Return the [X, Y] coordinate for the center point of the cell that contains the specified text.  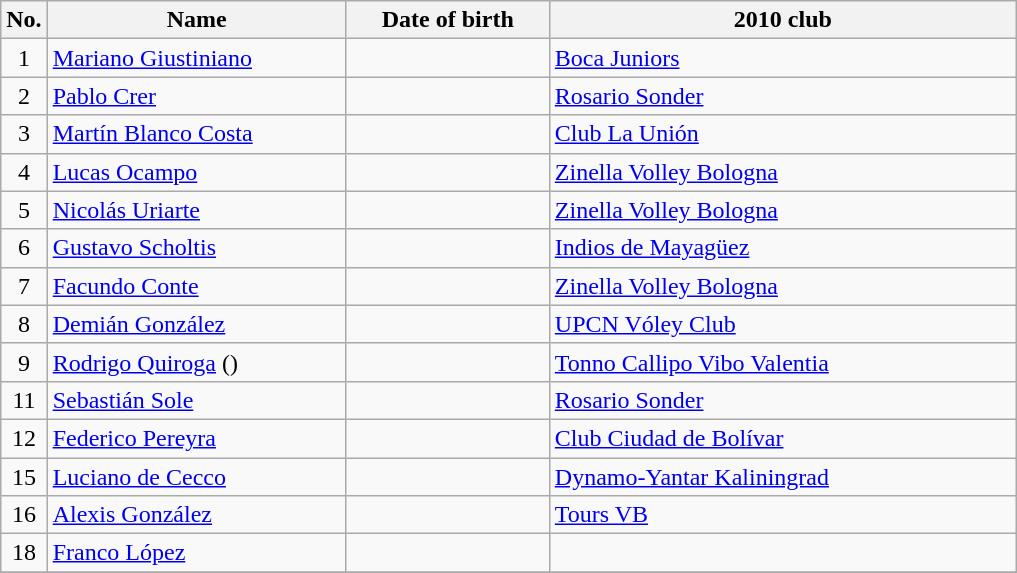
Gustavo Scholtis [196, 248]
Lucas Ocampo [196, 172]
Federico Pereyra [196, 438]
2010 club [782, 20]
Tonno Callipo Vibo Valentia [782, 362]
Mariano Giustiniano [196, 58]
6 [24, 248]
Franco López [196, 553]
No. [24, 20]
8 [24, 324]
Name [196, 20]
18 [24, 553]
Martín Blanco Costa [196, 134]
Club Ciudad de Bolívar [782, 438]
Sebastián Sole [196, 400]
Luciano de Cecco [196, 477]
3 [24, 134]
12 [24, 438]
4 [24, 172]
11 [24, 400]
Tours VB [782, 515]
2 [24, 96]
15 [24, 477]
Club La Unión [782, 134]
1 [24, 58]
Rodrigo Quiroga () [196, 362]
Facundo Conte [196, 286]
UPCN Vóley Club [782, 324]
Dynamo-Yantar Kaliningrad [782, 477]
7 [24, 286]
5 [24, 210]
16 [24, 515]
Boca Juniors [782, 58]
Alexis González [196, 515]
Pablo Crer [196, 96]
Date of birth [448, 20]
Indios de Mayagüez [782, 248]
9 [24, 362]
Demián González [196, 324]
Nicolás Uriarte [196, 210]
